Return the [X, Y] coordinate for the center point of the cell that contains the specified text.  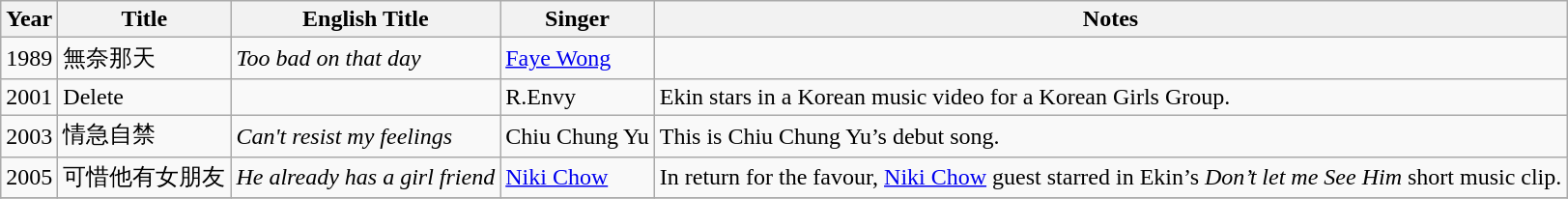
可惜他有女朋友 [145, 178]
Title [145, 19]
R.Envy [578, 97]
Singer [578, 19]
English Title [365, 19]
Year [29, 19]
Chiu Chung Yu [578, 135]
1989 [29, 58]
This is Chiu Chung Yu’s debut song. [1111, 135]
He already has a girl friend [365, 178]
Too bad on that day [365, 58]
情急自禁 [145, 135]
In return for the favour, Niki Chow guest starred in Ekin’s Don’t let me See Him short music clip. [1111, 178]
Ekin stars in a Korean music video for a Korean Girls Group. [1111, 97]
2001 [29, 97]
Faye Wong [578, 58]
Niki Chow [578, 178]
無奈那天 [145, 58]
2003 [29, 135]
Notes [1111, 19]
2005 [29, 178]
Delete [145, 97]
Can't resist my feelings [365, 135]
